Find where the given text appears and provide that cell's center as [x, y] coordinate. 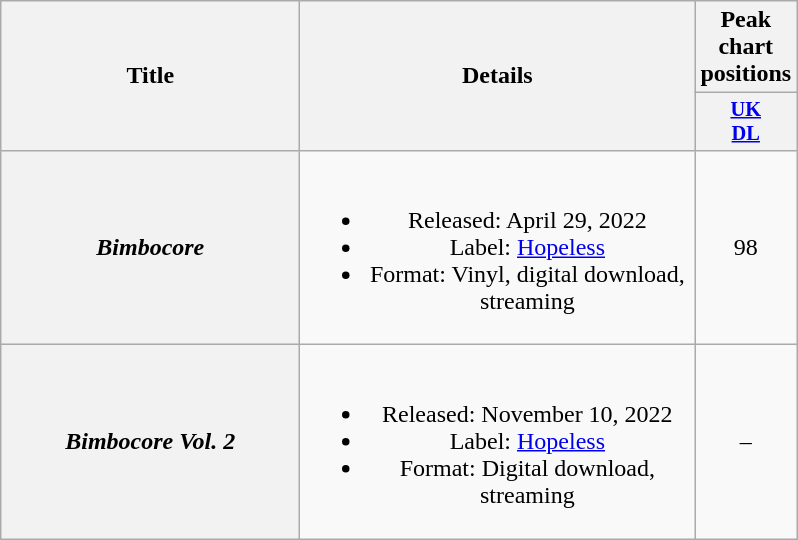
– [746, 442]
UKDL [746, 122]
Bimbocore [150, 247]
Released: April 29, 2022Label: HopelessFormat: Vinyl, digital download, streaming [498, 247]
Details [498, 76]
Title [150, 76]
Released: November 10, 2022Label: HopelessFormat: Digital download, streaming [498, 442]
Peak chart positions [746, 47]
98 [746, 247]
Bimbocore Vol. 2 [150, 442]
